Locate the cell with the specified text and output its [X, Y] center coordinate. 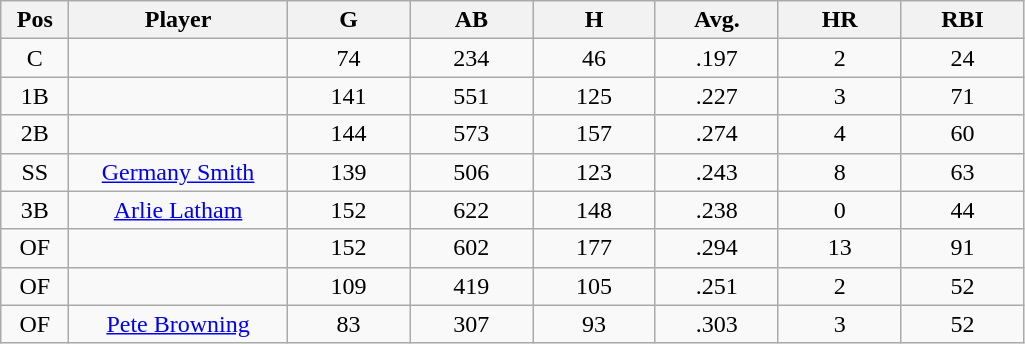
Pos [35, 20]
123 [594, 172]
Avg. [716, 20]
144 [348, 134]
G [348, 20]
RBI [962, 20]
.243 [716, 172]
.274 [716, 134]
83 [348, 324]
91 [962, 248]
234 [472, 58]
71 [962, 96]
.227 [716, 96]
44 [962, 210]
602 [472, 248]
506 [472, 172]
AB [472, 20]
63 [962, 172]
125 [594, 96]
0 [840, 210]
46 [594, 58]
C [35, 58]
419 [472, 286]
551 [472, 96]
2B [35, 134]
1B [35, 96]
177 [594, 248]
Player [178, 20]
Germany Smith [178, 172]
SS [35, 172]
H [594, 20]
.251 [716, 286]
60 [962, 134]
157 [594, 134]
93 [594, 324]
148 [594, 210]
HR [840, 20]
13 [840, 248]
.238 [716, 210]
307 [472, 324]
109 [348, 286]
.294 [716, 248]
.303 [716, 324]
4 [840, 134]
573 [472, 134]
Pete Browning [178, 324]
74 [348, 58]
141 [348, 96]
24 [962, 58]
3B [35, 210]
105 [594, 286]
.197 [716, 58]
8 [840, 172]
139 [348, 172]
622 [472, 210]
Arlie Latham [178, 210]
